Detect which cell encompasses the target text, then output its [x, y] center coordinate. 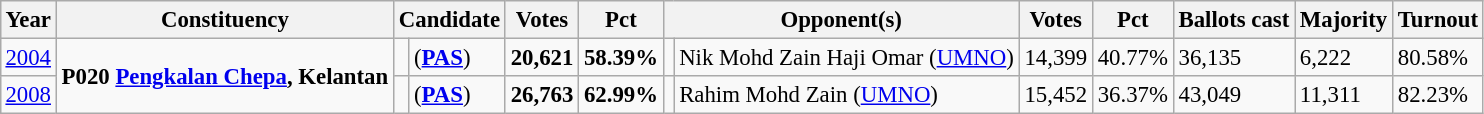
2008 [28, 95]
43,049 [1234, 95]
80.58% [1438, 57]
Nik Mohd Zain Haji Omar (UMNO) [846, 57]
Ballots cast [1234, 20]
20,621 [542, 57]
Year [28, 20]
Candidate [449, 20]
Turnout [1438, 20]
Constituency [224, 20]
82.23% [1438, 95]
14,399 [1056, 57]
6,222 [1344, 57]
40.77% [1132, 57]
Opponent(s) [841, 20]
Majority [1344, 20]
11,311 [1344, 95]
36,135 [1234, 57]
Rahim Mohd Zain (UMNO) [846, 95]
58.39% [622, 57]
26,763 [542, 95]
62.99% [622, 95]
36.37% [1132, 95]
2004 [28, 57]
P020 Pengkalan Chepa, Kelantan [224, 76]
15,452 [1056, 95]
